Find where the given text appears and provide that cell's center as [X, Y] coordinate. 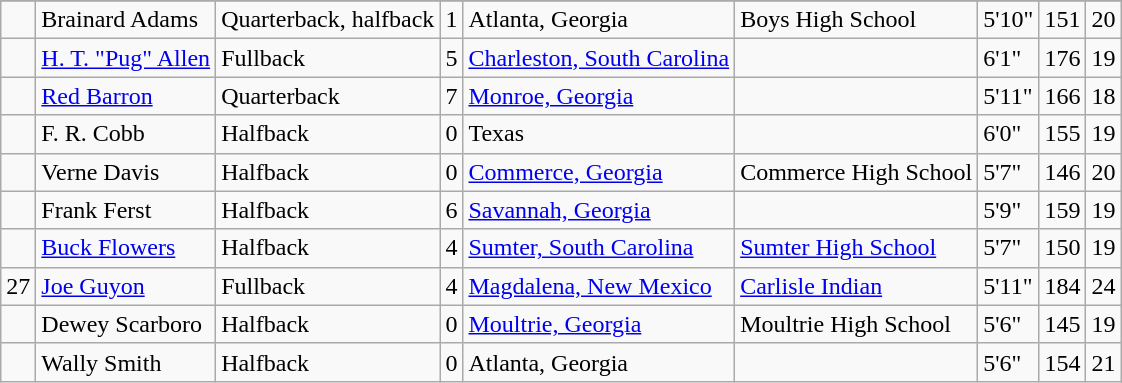
184 [1062, 286]
Commerce High School [856, 172]
H. T. "Pug" Allen [126, 58]
27 [18, 286]
Brainard Adams [126, 20]
Carlisle Indian [856, 286]
Monroe, Georgia [599, 96]
Red Barron [126, 96]
18 [1104, 96]
Quarterback, halfback [328, 20]
154 [1062, 362]
Sumter High School [856, 248]
1 [452, 20]
Dewey Scarboro [126, 324]
Boys High School [856, 20]
Buck Flowers [126, 248]
6'0" [1008, 134]
Wally Smith [126, 362]
145 [1062, 324]
166 [1062, 96]
Frank Ferst [126, 210]
Charleston, South Carolina [599, 58]
151 [1062, 20]
5'10" [1008, 20]
6 [452, 210]
Magdalena, New Mexico [599, 286]
Sumter, South Carolina [599, 248]
Texas [599, 134]
159 [1062, 210]
5'9" [1008, 210]
176 [1062, 58]
Moultrie High School [856, 324]
F. R. Cobb [126, 134]
Verne Davis [126, 172]
5 [452, 58]
Commerce, Georgia [599, 172]
Moultrie, Georgia [599, 324]
7 [452, 96]
21 [1104, 362]
Joe Guyon [126, 286]
Quarterback [328, 96]
150 [1062, 248]
146 [1062, 172]
24 [1104, 286]
Savannah, Georgia [599, 210]
155 [1062, 134]
6'1" [1008, 58]
